Detect which cell encompasses the target text, then output its (X, Y) center coordinate. 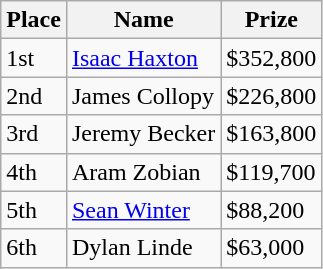
5th (34, 210)
6th (34, 248)
$352,800 (272, 58)
2nd (34, 96)
Isaac Haxton (143, 58)
$163,800 (272, 134)
Name (143, 20)
$88,200 (272, 210)
3rd (34, 134)
1st (34, 58)
Place (34, 20)
James Collopy (143, 96)
$226,800 (272, 96)
Aram Zobian (143, 172)
Jeremy Becker (143, 134)
4th (34, 172)
Dylan Linde (143, 248)
$63,000 (272, 248)
Prize (272, 20)
$119,700 (272, 172)
Sean Winter (143, 210)
